Return (X, Y) of the center of cell containing provided text 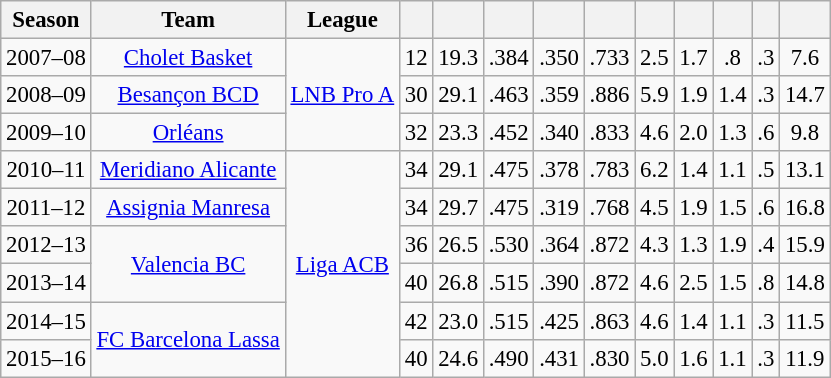
2014–15 (46, 321)
26.8 (458, 283)
29.7 (458, 208)
2013–14 (46, 283)
4.5 (654, 208)
23.3 (458, 133)
30 (416, 95)
.530 (508, 245)
.768 (609, 208)
.886 (609, 95)
Team (188, 20)
.733 (609, 58)
2015–16 (46, 358)
.490 (508, 358)
.350 (559, 58)
Cholet Basket (188, 58)
2012–13 (46, 245)
Besançon BCD (188, 95)
23.0 (458, 321)
.783 (609, 170)
Valencia BC (188, 264)
.359 (559, 95)
6.2 (654, 170)
13.1 (805, 170)
11.9 (805, 358)
.340 (559, 133)
14.7 (805, 95)
.830 (609, 358)
.463 (508, 95)
1.6 (694, 358)
5.9 (654, 95)
42 (416, 321)
11.5 (805, 321)
7.6 (805, 58)
League (342, 20)
24.6 (458, 358)
.390 (559, 283)
.378 (559, 170)
2011–12 (46, 208)
19.3 (458, 58)
.319 (559, 208)
.384 (508, 58)
2007–08 (46, 58)
4.3 (654, 245)
32 (416, 133)
36 (416, 245)
2009–10 (46, 133)
1.7 (694, 58)
Assignia Manresa (188, 208)
Meridiano Alicante (188, 170)
2008–09 (46, 95)
.863 (609, 321)
.833 (609, 133)
.452 (508, 133)
.425 (559, 321)
Liga ACB (342, 264)
Orléans (188, 133)
5.0 (654, 358)
.4 (766, 245)
.364 (559, 245)
FC Barcelona Lassa (188, 340)
12 (416, 58)
.5 (766, 170)
9.8 (805, 133)
LNB Pro A (342, 96)
.431 (559, 358)
Season (46, 20)
15.9 (805, 245)
16.8 (805, 208)
26.5 (458, 245)
2.0 (694, 133)
2010–11 (46, 170)
14.8 (805, 283)
